Find where the given text appears and provide that cell's center as (X, Y) coordinate. 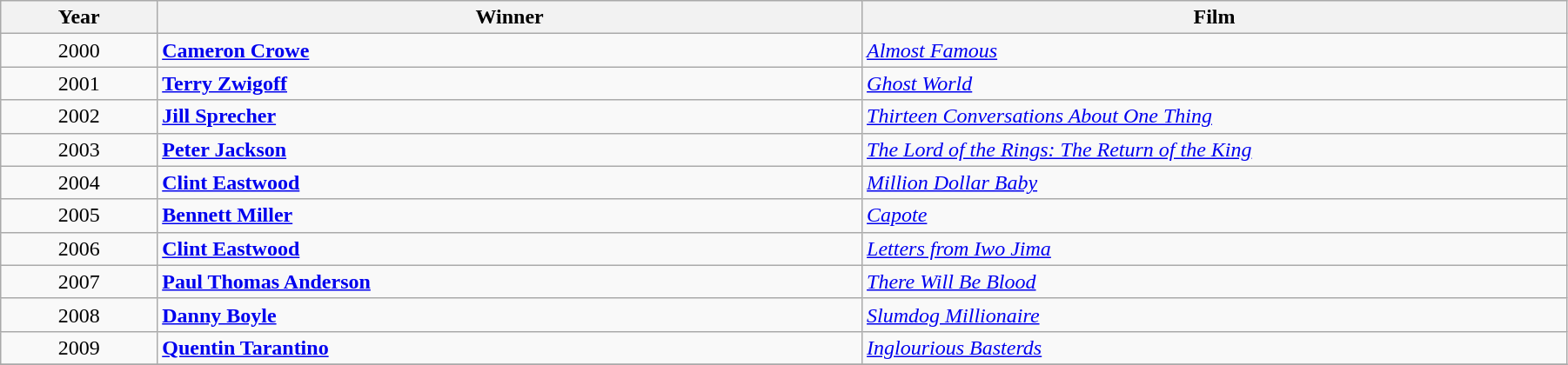
Inglourious Basterds (1215, 348)
Almost Famous (1215, 50)
Bennett Miller (510, 216)
There Will Be Blood (1215, 282)
Peter Jackson (510, 149)
2009 (79, 348)
Quentin Tarantino (510, 348)
2004 (79, 182)
Jill Sprecher (510, 116)
Letters from Iwo Jima (1215, 249)
2006 (79, 249)
2008 (79, 315)
Year (79, 17)
Slumdog Millionaire (1215, 315)
Terry Zwigoff (510, 83)
Danny Boyle (510, 315)
2002 (79, 116)
The Lord of the Rings: The Return of the King (1215, 149)
Cameron Crowe (510, 50)
Paul Thomas Anderson (510, 282)
Thirteen Conversations About One Thing (1215, 116)
Capote (1215, 216)
Winner (510, 17)
Film (1215, 17)
2000 (79, 50)
2007 (79, 282)
2005 (79, 216)
Million Dollar Baby (1215, 182)
Ghost World (1215, 83)
2001 (79, 83)
2003 (79, 149)
